Locate the cell with the specified text and output its (X, Y) center coordinate. 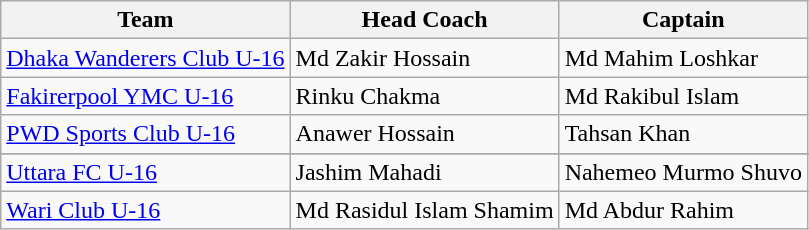
Nahemeo Murmo Shuvo (683, 172)
Md Rasidul Islam Shamim (424, 210)
Team (146, 20)
Rinku Chakma (424, 96)
Anawer Hossain (424, 134)
Md Rakibul Islam (683, 96)
Uttara FC U-16 (146, 172)
Captain (683, 20)
Dhaka Wanderers Club U-16 (146, 58)
PWD Sports Club U-16 (146, 134)
Wari Club U-16 (146, 210)
Jashim Mahadi (424, 172)
Fakirerpool YMC U-16 (146, 96)
Md Abdur Rahim (683, 210)
Tahsan Khan (683, 134)
Md Mahim Loshkar (683, 58)
Head Coach (424, 20)
Md Zakir Hossain (424, 58)
